Capture the cell that displays the provided text and extract its [x, y] central coordinate. 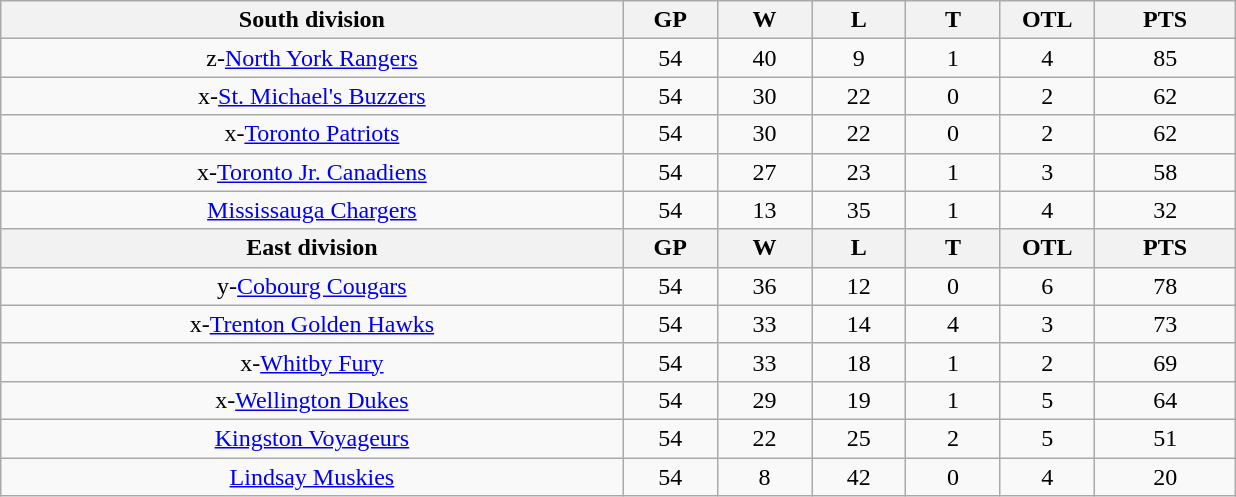
19 [859, 400]
12 [859, 286]
y-Cobourg Cougars [312, 286]
32 [1165, 210]
9 [859, 58]
40 [764, 58]
South division [312, 20]
27 [764, 172]
42 [859, 477]
73 [1165, 324]
23 [859, 172]
14 [859, 324]
x-St. Michael's Buzzers [312, 96]
x-Whitby Fury [312, 362]
East division [312, 248]
8 [764, 477]
25 [859, 438]
x-Trenton Golden Hawks [312, 324]
18 [859, 362]
x-Wellington Dukes [312, 400]
51 [1165, 438]
64 [1165, 400]
58 [1165, 172]
29 [764, 400]
85 [1165, 58]
6 [1047, 286]
z-North York Rangers [312, 58]
35 [859, 210]
13 [764, 210]
x-Toronto Patriots [312, 134]
x-Toronto Jr. Canadiens [312, 172]
Mississauga Chargers [312, 210]
36 [764, 286]
Kingston Voyageurs [312, 438]
78 [1165, 286]
Lindsay Muskies [312, 477]
69 [1165, 362]
20 [1165, 477]
